Extract the [x, y] coordinate from the center of the cell holding the provided text.  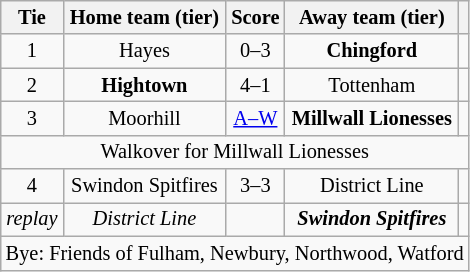
Moorhill [144, 118]
Walkover for Millwall Lionesses [235, 152]
Tie [32, 17]
3 [32, 118]
2 [32, 85]
Hightown [144, 85]
A–W [256, 118]
Tottenham [372, 85]
Bye: Friends of Fulham, Newbury, Northwood, Watford [235, 253]
1 [32, 51]
4 [32, 186]
0–3 [256, 51]
replay [32, 219]
Away team (tier) [372, 17]
3–3 [256, 186]
Chingford [372, 51]
Score [256, 17]
4–1 [256, 85]
Millwall Lionesses [372, 118]
Home team (tier) [144, 17]
Hayes [144, 51]
